Extract the [X, Y] coordinate from the center of the cell holding the provided text.  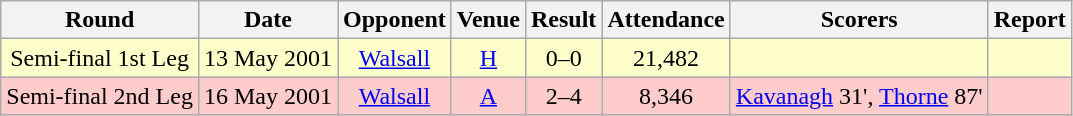
8,346 [666, 96]
16 May 2001 [268, 96]
Attendance [666, 20]
H [488, 58]
21,482 [666, 58]
Result [563, 20]
0–0 [563, 58]
Semi-final 2nd Leg [100, 96]
13 May 2001 [268, 58]
A [488, 96]
Opponent [395, 20]
2–4 [563, 96]
Date [268, 20]
Report [1030, 20]
Semi-final 1st Leg [100, 58]
Scorers [859, 20]
Kavanagh 31', Thorne 87' [859, 96]
Round [100, 20]
Venue [488, 20]
